Find where the given text appears and provide that cell's center as (x, y) coordinate. 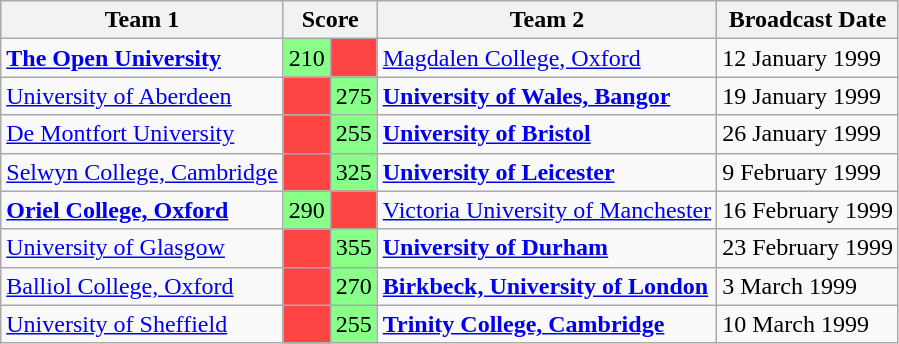
Broadcast Date (808, 20)
University of Glasgow (142, 248)
16 February 1999 (808, 210)
10 March 1999 (808, 324)
275 (354, 96)
University of Aberdeen (142, 96)
Oriel College, Oxford (142, 210)
19 January 1999 (808, 96)
Trinity College, Cambridge (547, 324)
De Montfort University (142, 134)
355 (354, 248)
Selwyn College, Cambridge (142, 172)
University of Sheffield (142, 324)
Magdalen College, Oxford (547, 58)
Score (330, 20)
3 March 1999 (808, 286)
23 February 1999 (808, 248)
26 January 1999 (808, 134)
University of Leicester (547, 172)
Team 2 (547, 20)
270 (354, 286)
210 (306, 58)
The Open University (142, 58)
325 (354, 172)
University of Durham (547, 248)
University of Wales, Bangor (547, 96)
Team 1 (142, 20)
290 (306, 210)
Victoria University of Manchester (547, 210)
Balliol College, Oxford (142, 286)
University of Bristol (547, 134)
Birkbeck, University of London (547, 286)
12 January 1999 (808, 58)
9 February 1999 (808, 172)
